Pinpoint the cell where the given text exists, returning its (X, Y) midpoint coordinate. 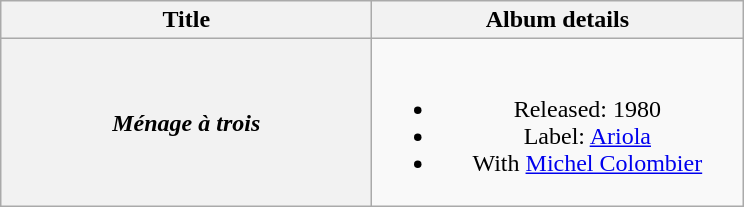
Released: 1980Label: AriolaWith Michel Colombier (558, 122)
Title (186, 20)
Ménage à trois (186, 122)
Album details (558, 20)
